Extract the [x, y] coordinate from the center of the cell holding the provided text.  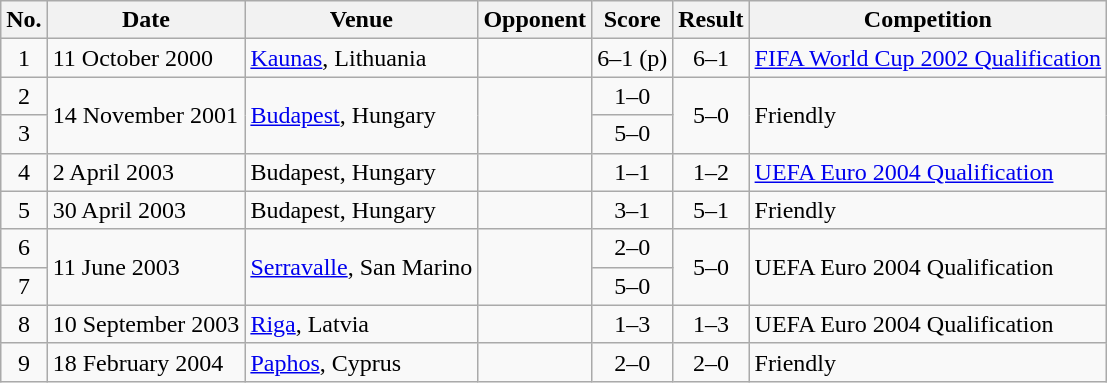
Competition [928, 20]
11 October 2000 [146, 58]
1–0 [632, 96]
14 November 2001 [146, 115]
10 September 2003 [146, 324]
5 [24, 210]
18 February 2004 [146, 362]
Serravalle, San Marino [362, 267]
No. [24, 20]
Opponent [535, 20]
1–1 [632, 172]
30 April 2003 [146, 210]
Paphos, Cyprus [362, 362]
6–1 (p) [632, 58]
6 [24, 248]
4 [24, 172]
Result [711, 20]
11 June 2003 [146, 267]
Date [146, 20]
1 [24, 58]
5–1 [711, 210]
Riga, Latvia [362, 324]
9 [24, 362]
Venue [362, 20]
Kaunas, Lithuania [362, 58]
2 [24, 96]
1–2 [711, 172]
3 [24, 134]
8 [24, 324]
6–1 [711, 58]
7 [24, 286]
2 April 2003 [146, 172]
FIFA World Cup 2002 Qualification [928, 58]
3–1 [632, 210]
Score [632, 20]
